Scan for the cell matching the given text and deliver its (x, y) coordinate at center. 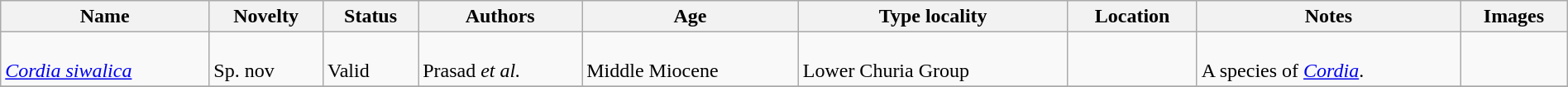
Sp. nov (266, 60)
Notes (1328, 17)
Location (1132, 17)
Authors (500, 17)
Type locality (933, 17)
Novelty (266, 17)
Valid (370, 60)
A species of Cordia. (1328, 60)
Status (370, 17)
Name (105, 17)
Middle Miocene (690, 60)
Images (1514, 17)
Cordia siwalica (105, 60)
Prasad et al. (500, 60)
Age (690, 17)
Lower Churia Group (933, 60)
